Pinpoint the cell where the given text exists, returning its [X, Y] midpoint coordinate. 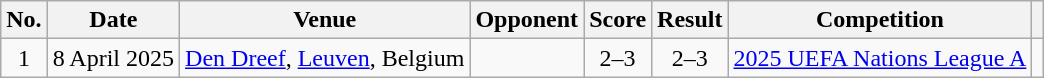
Den Dreef, Leuven, Belgium [325, 58]
Date [113, 20]
Result [690, 20]
2025 UEFA Nations League A [880, 58]
8 April 2025 [113, 58]
No. [24, 20]
Score [618, 20]
Opponent [527, 20]
Venue [325, 20]
1 [24, 58]
Competition [880, 20]
